Return the (x, y) coordinate for the center point of the cell that contains the specified text.  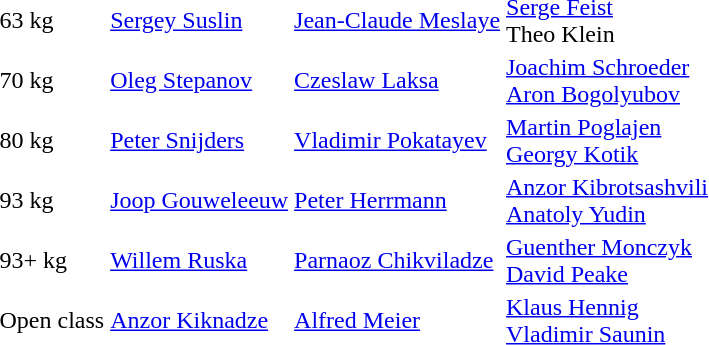
Czeslaw Laksa (398, 80)
Peter Snijders (200, 140)
Willem Ruska (200, 260)
Peter Herrmann (398, 200)
Vladimir Pokatayev (398, 140)
Parnaoz Chikviladze (398, 260)
Oleg Stepanov (200, 80)
Joop Gouweleeuw (200, 200)
